Capture the cell that displays the provided text and extract its [x, y] central coordinate. 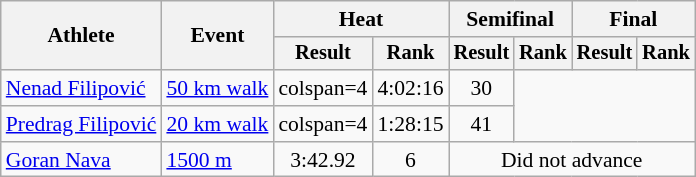
Athlete [82, 36]
Heat [360, 19]
1:28:15 [410, 124]
20 km walk [217, 124]
30 [482, 88]
Event [217, 36]
Semifinal [510, 19]
41 [482, 124]
Nenad Filipović [82, 88]
Predrag Filipović [82, 124]
50 km walk [217, 88]
4:02:16 [410, 88]
Final [634, 19]
